From the cell containing the given text, extract its center point as [X, Y] coordinate. 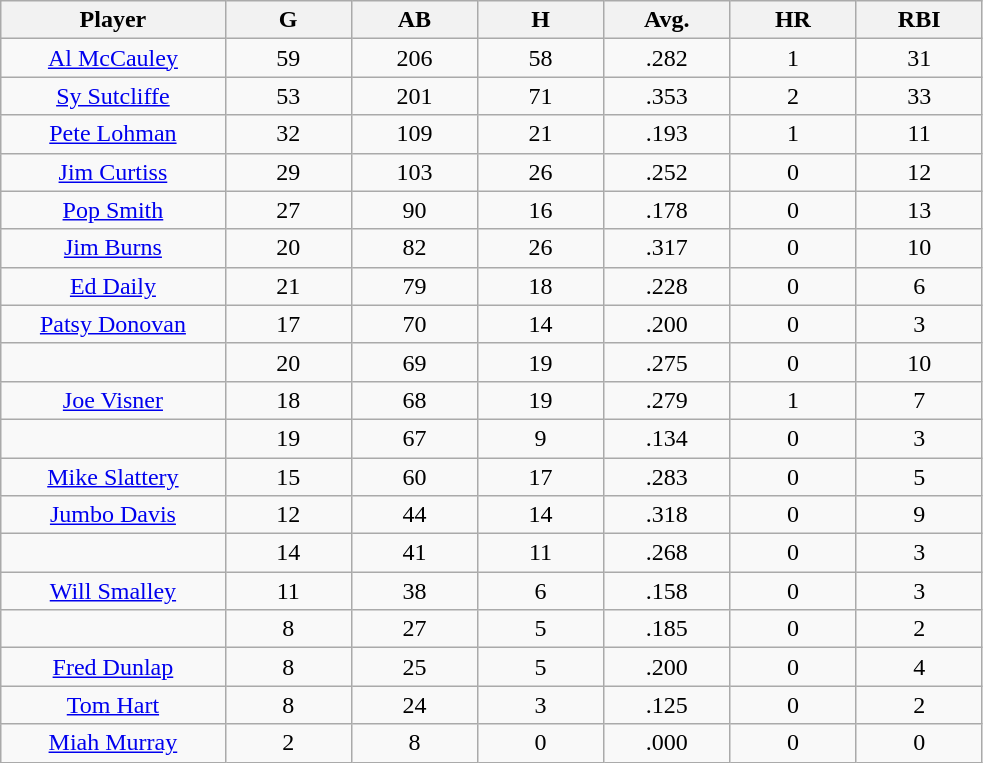
Sy Sutcliffe [113, 96]
25 [414, 667]
71 [540, 96]
.283 [667, 477]
.268 [667, 553]
103 [414, 172]
60 [414, 477]
AB [414, 20]
Miah Murray [113, 743]
41 [414, 553]
G [288, 20]
Patsy Donovan [113, 324]
Ed Daily [113, 286]
Pop Smith [113, 210]
69 [414, 362]
Mike Slattery [113, 477]
29 [288, 172]
.275 [667, 362]
.317 [667, 248]
70 [414, 324]
67 [414, 438]
82 [414, 248]
44 [414, 515]
16 [540, 210]
.279 [667, 400]
Joe Visner [113, 400]
.158 [667, 591]
24 [414, 705]
.134 [667, 438]
90 [414, 210]
.000 [667, 743]
.353 [667, 96]
RBI [919, 20]
Pete Lohman [113, 134]
.185 [667, 629]
79 [414, 286]
38 [414, 591]
58 [540, 58]
Jumbo Davis [113, 515]
Avg. [667, 20]
.318 [667, 515]
13 [919, 210]
68 [414, 400]
7 [919, 400]
.193 [667, 134]
4 [919, 667]
Al McCauley [113, 58]
109 [414, 134]
201 [414, 96]
.282 [667, 58]
206 [414, 58]
53 [288, 96]
31 [919, 58]
H [540, 20]
Fred Dunlap [113, 667]
33 [919, 96]
.252 [667, 172]
15 [288, 477]
Will Smalley [113, 591]
.178 [667, 210]
Jim Curtiss [113, 172]
Jim Burns [113, 248]
59 [288, 58]
.125 [667, 705]
Player [113, 20]
HR [793, 20]
32 [288, 134]
Tom Hart [113, 705]
.228 [667, 286]
